Detect which cell encompasses the target text, then output its (x, y) center coordinate. 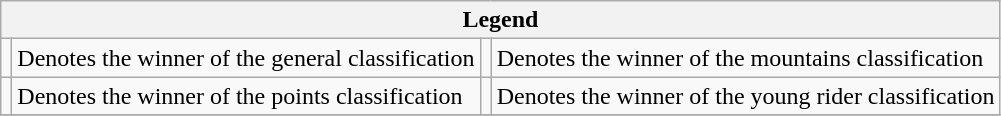
Denotes the winner of the young rider classification (746, 96)
Denotes the winner of the mountains classification (746, 58)
Denotes the winner of the general classification (246, 58)
Legend (500, 20)
Denotes the winner of the points classification (246, 96)
